Detect which cell encompasses the target text, then output its [x, y] center coordinate. 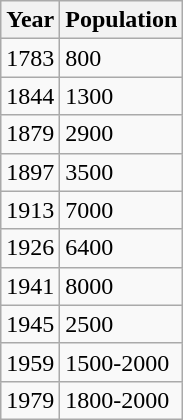
Year [30, 20]
1913 [30, 210]
1844 [30, 96]
6400 [122, 248]
1783 [30, 58]
1800-2000 [122, 400]
1945 [30, 324]
1500-2000 [122, 362]
1926 [30, 248]
Population [122, 20]
2500 [122, 324]
1879 [30, 134]
8000 [122, 286]
1979 [30, 400]
1941 [30, 286]
3500 [122, 172]
2900 [122, 134]
1959 [30, 362]
1897 [30, 172]
7000 [122, 210]
800 [122, 58]
1300 [122, 96]
